Extract the (X, Y) coordinate from the center of the cell holding the provided text.  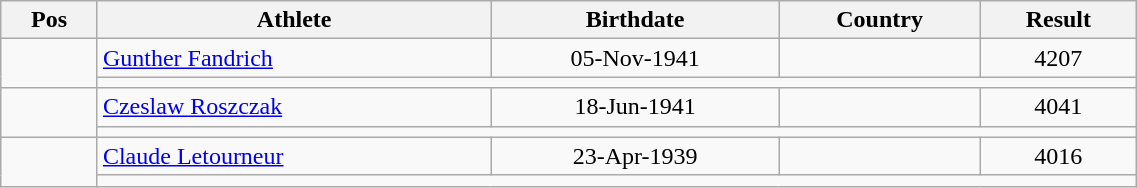
Country (880, 20)
Athlete (294, 20)
05-Nov-1941 (635, 58)
4016 (1058, 156)
Result (1058, 20)
4041 (1058, 107)
Gunther Fandrich (294, 58)
Czeslaw Roszczak (294, 107)
Pos (50, 20)
Birthdate (635, 20)
23-Apr-1939 (635, 156)
18-Jun-1941 (635, 107)
4207 (1058, 58)
Claude Letourneur (294, 156)
